From the cell containing the given text, extract its center point as [X, Y] coordinate. 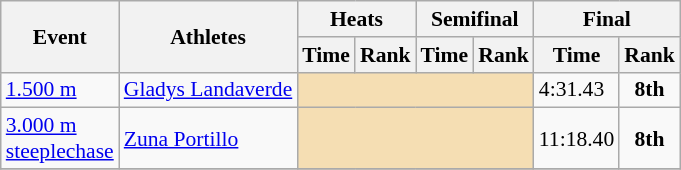
Final [607, 19]
Semifinal [475, 19]
Gladys Landaverde [208, 90]
1.500 m [60, 90]
Athletes [208, 36]
Heats [356, 19]
Zuna Portillo [208, 138]
11:18.40 [576, 138]
4:31.43 [576, 90]
3.000 msteeplechase [60, 138]
Event [60, 36]
